Determine the [X, Y] coordinate at the center of the cell enclosing the given text.  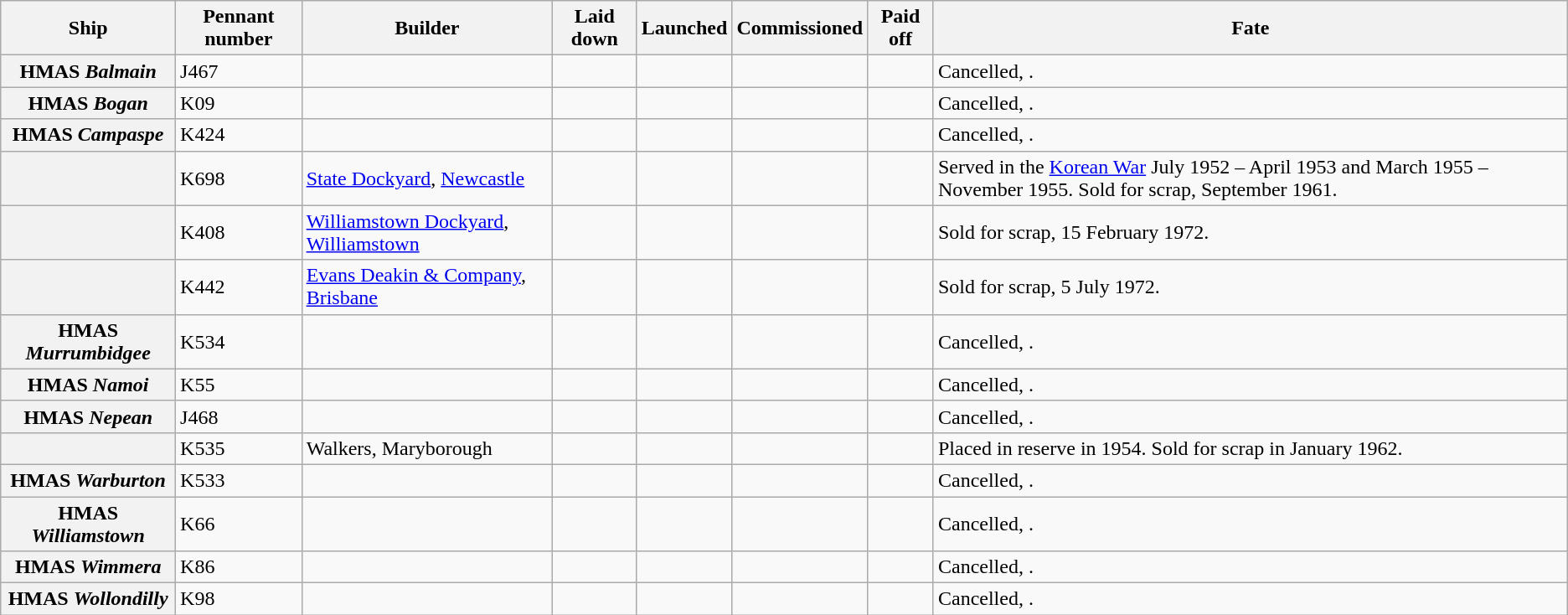
K09 [240, 103]
HMAS Murrumbidgee [89, 342]
Fate [1250, 28]
HMAS Namoi [89, 385]
J468 [240, 416]
K535 [240, 448]
Laid down [595, 28]
K98 [240, 599]
K533 [240, 480]
HMAS Williamstown [89, 523]
HMAS Warburton [89, 480]
Williamstown Dockyard, Williamstown [427, 233]
K408 [240, 233]
K86 [240, 567]
Sold for scrap, 5 July 1972. [1250, 287]
K66 [240, 523]
HMAS Wollondilly [89, 599]
Walkers, Maryborough [427, 448]
Ship [89, 28]
Placed in reserve in 1954. Sold for scrap in January 1962. [1250, 448]
State Dockyard, Newcastle [427, 178]
Commissioned [800, 28]
Builder [427, 28]
Served in the Korean War July 1952 – April 1953 and March 1955 – November 1955. Sold for scrap, September 1961. [1250, 178]
K424 [240, 135]
HMAS Bogan [89, 103]
Paid off [901, 28]
HMAS Wimmera [89, 567]
HMAS Balmain [89, 71]
Evans Deakin & Company, Brisbane [427, 287]
HMAS Campaspe [89, 135]
K534 [240, 342]
Launched [684, 28]
Sold for scrap, 15 February 1972. [1250, 233]
K55 [240, 385]
K698 [240, 178]
Pennant number [240, 28]
K442 [240, 287]
J467 [240, 71]
HMAS Nepean [89, 416]
